Search for the cell housing the specified text and yield its (X, Y) center coordinate. 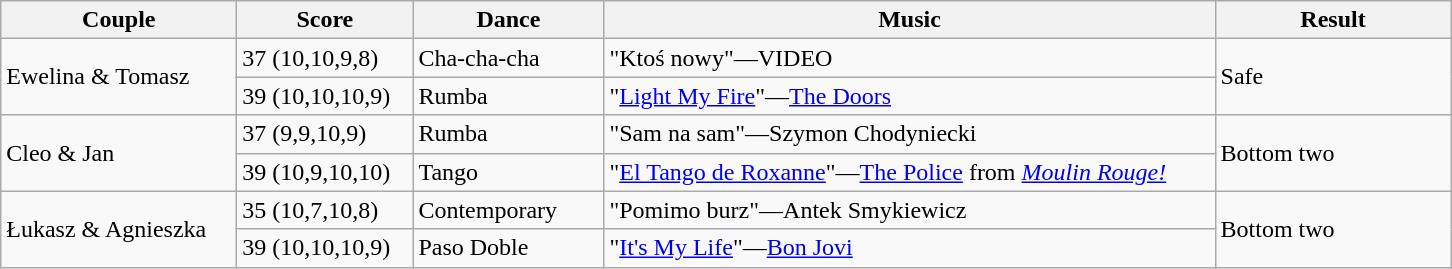
Score (325, 20)
Contemporary (508, 210)
"It's My Life"—Bon Jovi (910, 248)
Cleo & Jan (119, 153)
Dance (508, 20)
"Light My Fire"—The Doors (910, 96)
Paso Doble (508, 248)
37 (10,10,9,8) (325, 58)
Music (910, 20)
37 (9,9,10,9) (325, 134)
35 (10,7,10,8) (325, 210)
Couple (119, 20)
Safe (1333, 77)
"Pomimo burz"—Antek Smykiewicz (910, 210)
Ewelina & Tomasz (119, 77)
Łukasz & Agnieszka (119, 229)
"El Tango de Roxanne"—The Police from Moulin Rouge! (910, 172)
Result (1333, 20)
"Ktoś nowy"—VIDEO (910, 58)
39 (10,9,10,10) (325, 172)
Cha-cha-cha (508, 58)
Tango (508, 172)
"Sam na sam"—Szymon Chodyniecki (910, 134)
